Provide the [X, Y] coordinate of the cell's center where the given text is located.  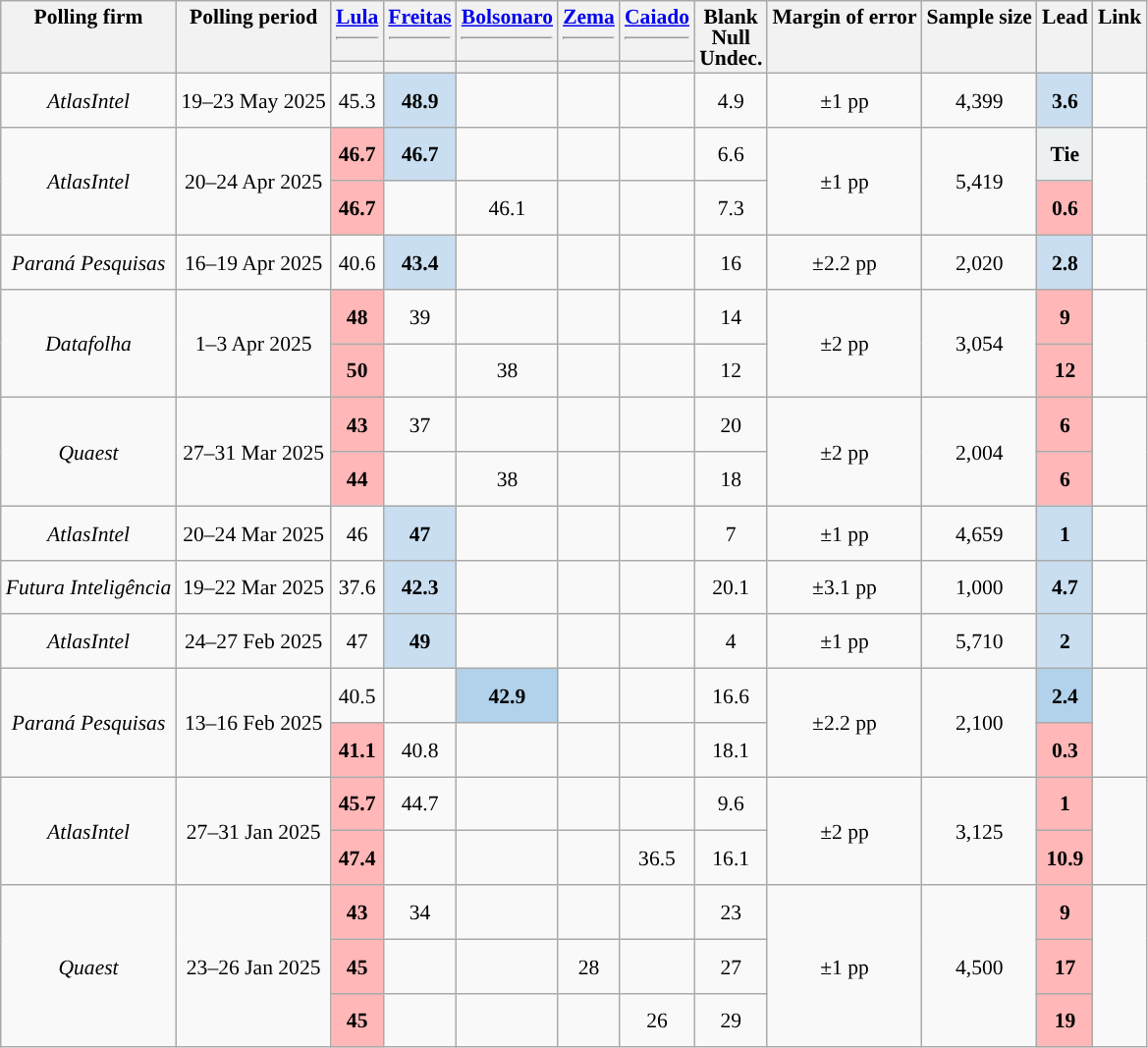
23 [731, 911]
Zema [589, 31]
16.1 [731, 858]
Lula [357, 31]
3.6 [1065, 100]
4.7 [1065, 587]
Freitas [419, 31]
Polling period [253, 37]
1–3 Apr 2025 [253, 344]
9.6 [731, 803]
18.1 [731, 750]
20 [731, 424]
3,125 [980, 831]
50 [357, 371]
23–26 Jan 2025 [253, 966]
40.8 [419, 750]
16–19 Apr 2025 [253, 263]
26 [657, 1020]
27 [731, 966]
48 [357, 316]
16 [731, 263]
24–27 Feb 2025 [253, 642]
BlankNullUndec. [731, 37]
4 [731, 642]
7.3 [731, 208]
37.6 [357, 587]
Margin of error [845, 37]
0.6 [1065, 208]
2,100 [980, 723]
19–23 May 2025 [253, 100]
1,000 [980, 587]
40.6 [357, 263]
27–31 Mar 2025 [253, 452]
46.1 [507, 208]
36.5 [657, 858]
2,004 [980, 452]
Tie [1065, 153]
18 [731, 479]
4.9 [731, 100]
39 [419, 316]
4,500 [980, 966]
42.3 [419, 587]
19 [1065, 1020]
±3.1 pp [845, 587]
Polling firm [88, 37]
Sample size [980, 37]
14 [731, 316]
47.4 [357, 858]
44.7 [419, 803]
Futura Inteligência [88, 587]
45.3 [357, 100]
19–22 Mar 2025 [253, 587]
20.1 [731, 587]
7 [731, 532]
10.9 [1065, 858]
48.9 [419, 100]
5,419 [980, 181]
42.9 [507, 695]
Lead [1065, 37]
13–16 Feb 2025 [253, 723]
49 [419, 642]
34 [419, 911]
40.5 [357, 695]
5,710 [980, 642]
16.6 [731, 695]
2,020 [980, 263]
0.3 [1065, 750]
20–24 Apr 2025 [253, 181]
6.6 [731, 153]
45.7 [357, 803]
37 [419, 424]
2.8 [1065, 263]
46 [357, 532]
27–31 Jan 2025 [253, 831]
3,054 [980, 344]
Datafolha [88, 344]
44 [357, 479]
Link [1120, 37]
4,659 [980, 532]
4,399 [980, 100]
28 [589, 966]
Caiado [657, 31]
41.1 [357, 750]
Bolsonaro [507, 31]
17 [1065, 966]
20–24 Mar 2025 [253, 532]
43.4 [419, 263]
29 [731, 1020]
2.4 [1065, 695]
2 [1065, 642]
